Scan for the cell matching the given text and deliver its (x, y) coordinate at center. 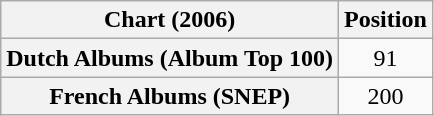
91 (386, 58)
Dutch Albums (Album Top 100) (170, 58)
Chart (2006) (170, 20)
French Albums (SNEP) (170, 96)
Position (386, 20)
200 (386, 96)
